Identify which cell holds the provided text, then report its [x, y] central coordinate. 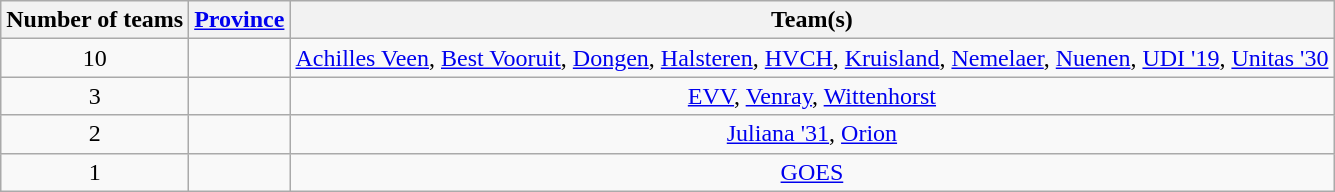
Number of teams [95, 20]
Achilles Veen, Best Vooruit, Dongen, Halsteren, HVCH, Kruisland, Nemelaer, Nuenen, UDI '19, Unitas '30 [812, 58]
1 [95, 172]
10 [95, 58]
EVV, Venray, Wittenhorst [812, 96]
Juliana '31, Orion [812, 134]
Team(s) [812, 20]
Province [240, 20]
2 [95, 134]
GOES [812, 172]
3 [95, 96]
